Search for the cell housing the specified text and yield its (x, y) center coordinate. 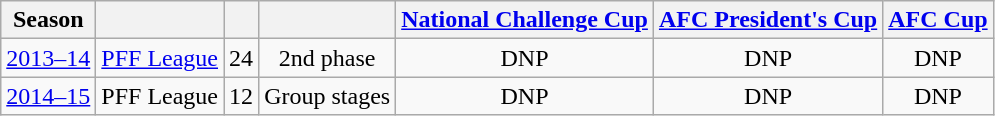
Season (48, 20)
AFC Cup (938, 20)
24 (242, 58)
Group stages (328, 96)
2nd phase (328, 58)
12 (242, 96)
AFC President's Cup (768, 20)
2014–15 (48, 96)
National Challenge Cup (525, 20)
2013–14 (48, 58)
